Output the (x, y) coordinate of the center of the cell containing the given text.  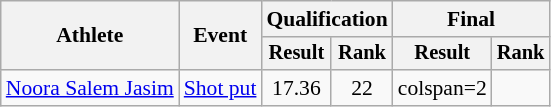
Athlete (90, 36)
Final (472, 19)
Qualification (326, 19)
22 (362, 88)
colspan=2 (442, 88)
Noora Salem Jasim (90, 88)
17.36 (296, 88)
Shot put (220, 88)
Event (220, 36)
